Provide the (X, Y) coordinate of the cell's center where the given text is located.  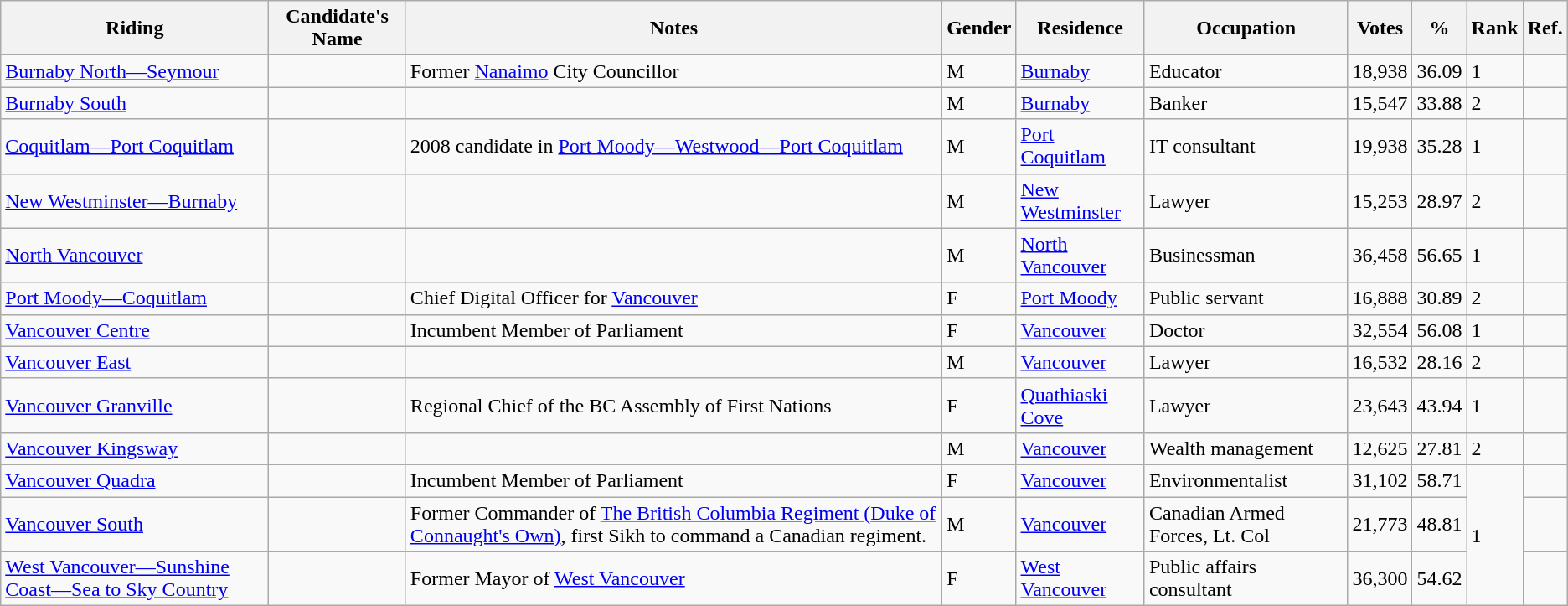
Gender (979, 28)
West Vancouver (1081, 578)
Residence (1081, 28)
Vancouver Quadra (135, 480)
Regional Chief of the BC Assembly of First Nations (673, 406)
Port Coquitlam (1081, 146)
27.81 (1439, 448)
Vancouver South (135, 523)
Former Mayor of West Vancouver (673, 578)
33.88 (1439, 103)
18,938 (1380, 71)
43.94 (1439, 406)
56.08 (1439, 330)
19,938 (1380, 146)
28.16 (1439, 362)
15,547 (1380, 103)
Vancouver Centre (135, 330)
Ref. (1545, 28)
Candidate's Name (338, 28)
Former Commander of The British Columbia Regiment (Duke of Connaught's Own), first Sikh to command a Canadian regiment. (673, 523)
Notes (673, 28)
Vancouver Granville (135, 406)
West Vancouver—Sunshine Coast—Sea to Sky Country (135, 578)
Port Moody (1081, 298)
IT consultant (1246, 146)
% (1439, 28)
54.62 (1439, 578)
31,102 (1380, 480)
Educator (1246, 71)
Quathiaski Cove (1081, 406)
58.71 (1439, 480)
30.89 (1439, 298)
Public servant (1246, 298)
Vancouver East (135, 362)
21,773 (1380, 523)
Coquitlam—Port Coquitlam (135, 146)
2008 candidate in Port Moody—Westwood—Port Coquitlam (673, 146)
23,643 (1380, 406)
Wealth management (1246, 448)
Burnaby South (135, 103)
Public affairs consultant (1246, 578)
New Westminster—Burnaby (135, 201)
36.09 (1439, 71)
Votes (1380, 28)
12,625 (1380, 448)
16,888 (1380, 298)
Burnaby North—Seymour (135, 71)
Riding (135, 28)
Rank (1494, 28)
32,554 (1380, 330)
Former Nanaimo City Councillor (673, 71)
56.65 (1439, 255)
Vancouver Kingsway (135, 448)
Occupation (1246, 28)
Environmentalist (1246, 480)
Canadian Armed Forces, Lt. Col (1246, 523)
36,458 (1380, 255)
Banker (1246, 103)
36,300 (1380, 578)
Chief Digital Officer for Vancouver (673, 298)
15,253 (1380, 201)
Doctor (1246, 330)
New Westminster (1081, 201)
28.97 (1439, 201)
48.81 (1439, 523)
35.28 (1439, 146)
16,532 (1380, 362)
Businessman (1246, 255)
Port Moody—Coquitlam (135, 298)
